Find where the given text appears and provide that cell's center as [x, y] coordinate. 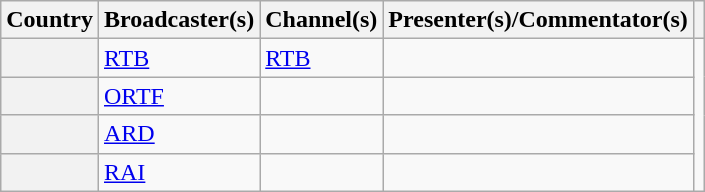
Presenter(s)/Commentator(s) [538, 20]
Country [50, 20]
ARD [178, 134]
RAI [178, 172]
Channel(s) [322, 20]
ORTF [178, 96]
Broadcaster(s) [178, 20]
